From the cell containing the given text, extract its center point as (x, y) coordinate. 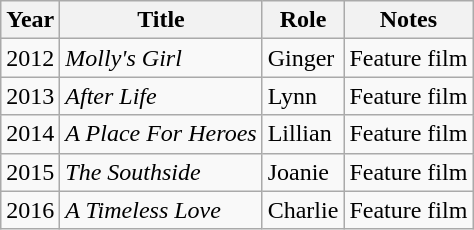
2012 (30, 58)
A Timeless Love (161, 210)
Lillian (303, 134)
The Southside (161, 172)
Title (161, 20)
Lynn (303, 96)
Joanie (303, 172)
Ginger (303, 58)
Charlie (303, 210)
A Place For Heroes (161, 134)
After Life (161, 96)
2013 (30, 96)
2014 (30, 134)
2016 (30, 210)
Notes (408, 20)
Year (30, 20)
2015 (30, 172)
Role (303, 20)
Molly's Girl (161, 58)
